Pinpoint the cell where the given text exists, returning its (x, y) midpoint coordinate. 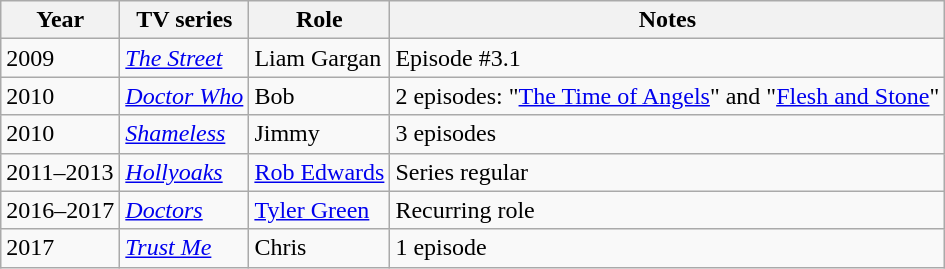
3 episodes (668, 134)
Bob (320, 96)
2017 (60, 248)
2016–2017 (60, 210)
Tyler Green (320, 210)
Shameless (184, 134)
2009 (60, 58)
Trust Me (184, 248)
Chris (320, 248)
Year (60, 20)
Doctor Who (184, 96)
Liam Gargan (320, 58)
Hollyoaks (184, 172)
Recurring role (668, 210)
1 episode (668, 248)
Role (320, 20)
TV series (184, 20)
2 episodes: "The Time of Angels" and "Flesh and Stone" (668, 96)
Episode #3.1 (668, 58)
2011–2013 (60, 172)
The Street (184, 58)
Series regular (668, 172)
Rob Edwards (320, 172)
Doctors (184, 210)
Notes (668, 20)
Jimmy (320, 134)
